Return (X, Y) of the center of cell containing provided text 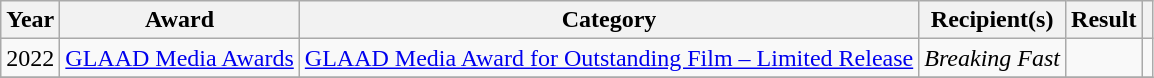
Breaking Fast (992, 58)
Year (30, 20)
Recipient(s) (992, 20)
Category (608, 20)
2022 (30, 58)
Result (1104, 20)
Award (180, 20)
GLAAD Media Award for Outstanding Film – Limited Release (608, 58)
GLAAD Media Awards (180, 58)
